Pinpoint the cell where the given text exists, returning its (x, y) midpoint coordinate. 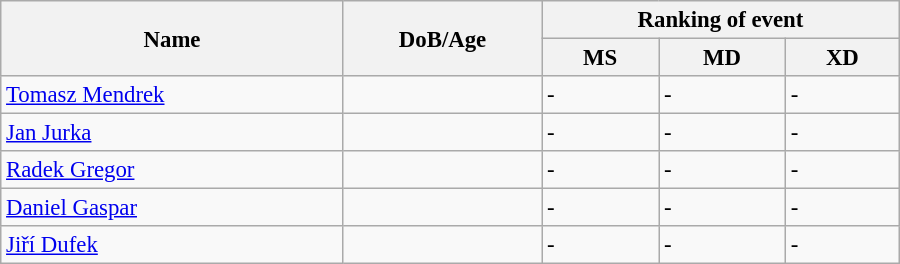
Jiří Dufek (172, 245)
MS (600, 58)
Daniel Gaspar (172, 208)
Tomasz Mendrek (172, 95)
Jan Jurka (172, 133)
Radek Gregor (172, 170)
Name (172, 38)
XD (843, 58)
Ranking of event (721, 20)
DoB/Age (442, 38)
MD (722, 58)
